Search for the cell housing the specified text and yield its (X, Y) center coordinate. 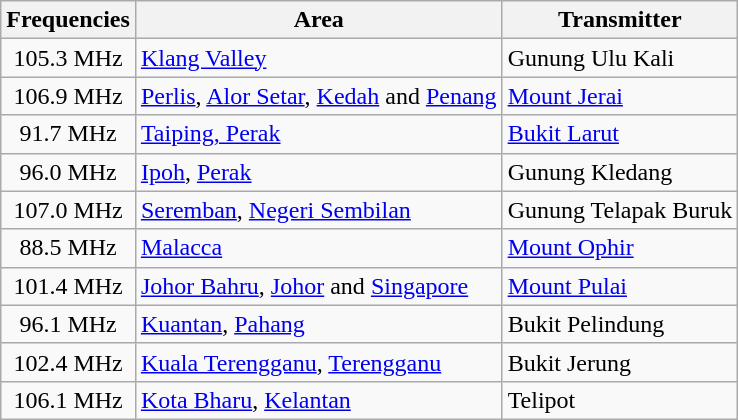
106.1 MHz (68, 400)
Taiping, Perak (318, 134)
105.3 MHz (68, 58)
Seremban, Negeri Sembilan (318, 210)
Mount Pulai (620, 286)
Ipoh, Perak (318, 172)
Bukit Larut (620, 134)
Malacca (318, 248)
Kota Bharu, Kelantan (318, 400)
88.5 MHz (68, 248)
Kuantan, Pahang (318, 324)
Mount Ophir (620, 248)
Telipot (620, 400)
107.0 MHz (68, 210)
Perlis, Alor Setar, Kedah and Penang (318, 96)
102.4 MHz (68, 362)
Johor Bahru, Johor and Singapore (318, 286)
96.1 MHz (68, 324)
Gunung Kledang (620, 172)
Gunung Telapak Buruk (620, 210)
Bukit Pelindung (620, 324)
101.4 MHz (68, 286)
Bukit Jerung (620, 362)
Kuala Terengganu, Terengganu (318, 362)
Gunung Ulu Kali (620, 58)
91.7 MHz (68, 134)
Area (318, 20)
Transmitter (620, 20)
96.0 MHz (68, 172)
Mount Jerai (620, 96)
Frequencies (68, 20)
Klang Valley (318, 58)
106.9 MHz (68, 96)
